Return the (x, y) coordinate for the center point of the cell that contains the specified text.  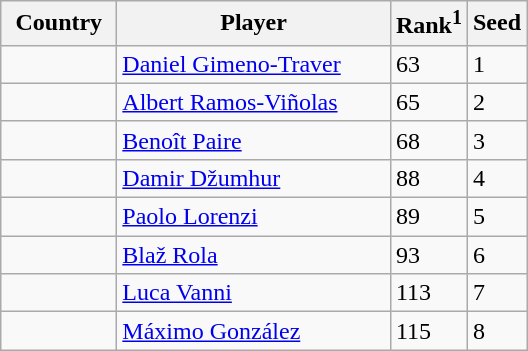
8 (496, 331)
Player (254, 24)
2 (496, 102)
3 (496, 140)
93 (428, 255)
Daniel Gimeno-Traver (254, 64)
Paolo Lorenzi (254, 217)
6 (496, 255)
7 (496, 293)
65 (428, 102)
Luca Vanni (254, 293)
Benoît Paire (254, 140)
113 (428, 293)
Seed (496, 24)
Rank1 (428, 24)
Damir Džumhur (254, 178)
1 (496, 64)
5 (496, 217)
89 (428, 217)
63 (428, 64)
Country (59, 24)
88 (428, 178)
68 (428, 140)
Blaž Rola (254, 255)
4 (496, 178)
115 (428, 331)
Máximo González (254, 331)
Albert Ramos-Viñolas (254, 102)
